Detect which cell encompasses the target text, then output its [x, y] center coordinate. 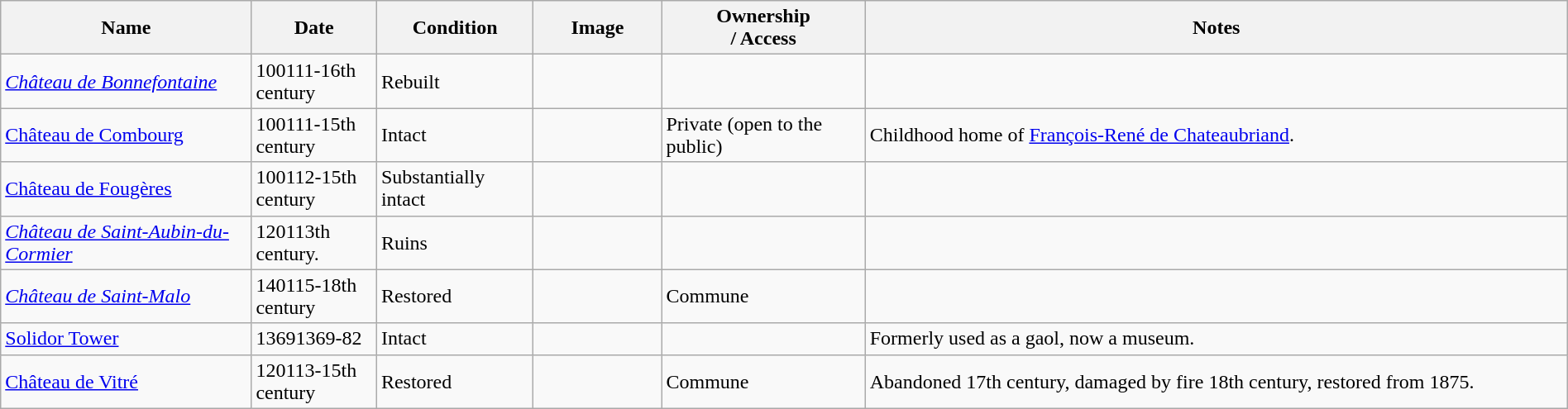
Name [126, 28]
Childhood home of François-René de Chateaubriand. [1216, 136]
Château de Combourg [126, 136]
Ruins [455, 243]
Ownership/ Access [763, 28]
100112-15th century [314, 188]
13691369-82 [314, 339]
Substantially intact [455, 188]
140115-18th century [314, 296]
Private (open to the public) [763, 136]
Château de Bonnefontaine [126, 81]
120113th century. [314, 243]
Solidor Tower [126, 339]
100111-15th century [314, 136]
Château de Vitré [126, 382]
Formerly used as a gaol, now a museum. [1216, 339]
Date [314, 28]
Condition [455, 28]
Château de Fougères [126, 188]
Image [597, 28]
100111-16th century [314, 81]
Château de Saint-Aubin-du-Cormier [126, 243]
Abandoned 17th century, damaged by fire 18th century, restored from 1875. [1216, 382]
120113-15th century [314, 382]
Notes [1216, 28]
Rebuilt [455, 81]
Château de Saint-Malo [126, 296]
